Pinpoint the cell where the given text exists, returning its [x, y] midpoint coordinate. 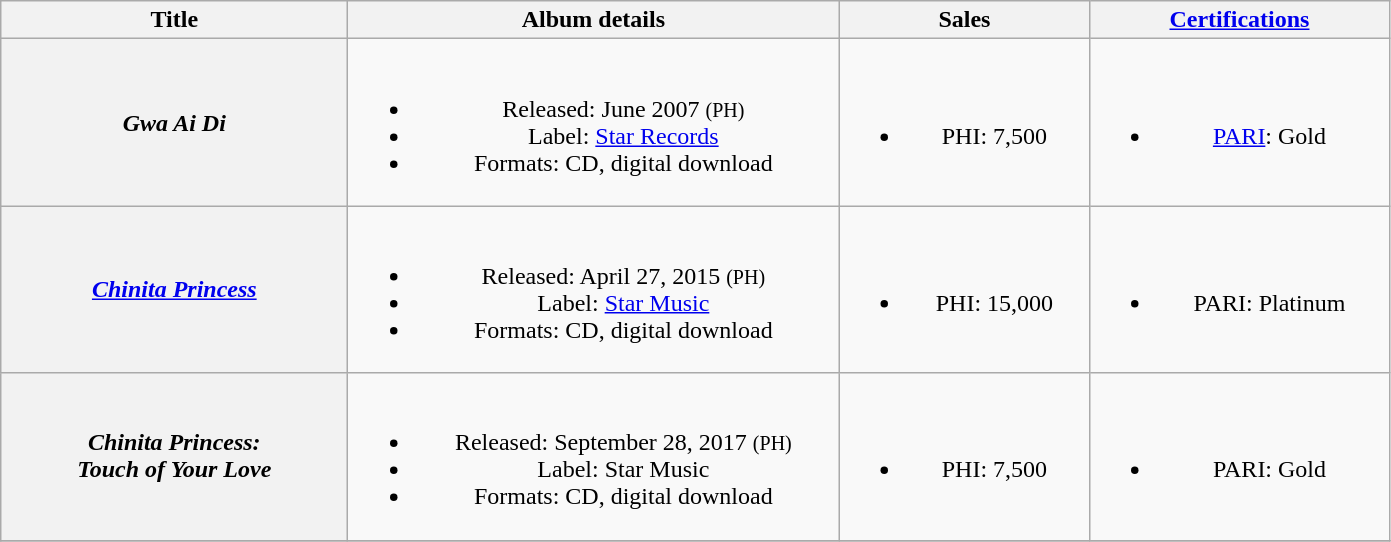
PARI: Platinum [1240, 290]
Album details [594, 20]
Released: April 27, 2015 (PH)Label: Star MusicFormats: CD, digital download [594, 290]
Certifications [1240, 20]
Released: June 2007 (PH)Label: Star RecordsFormats: CD, digital download [594, 122]
Chinita Princess:Touch of Your Love [174, 456]
Sales [964, 20]
Gwa Ai Di [174, 122]
Title [174, 20]
Released: September 28, 2017 (PH)Label: Star MusicFormats: CD, digital download [594, 456]
PHI: 15,000 [964, 290]
Chinita Princess [174, 290]
